Output the (X, Y) coordinate of the center of the cell containing the given text.  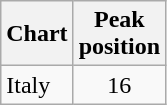
16 (119, 85)
Italy (37, 85)
Peakposition (119, 34)
Chart (37, 34)
